Return (X, Y) of the center of cell containing provided text 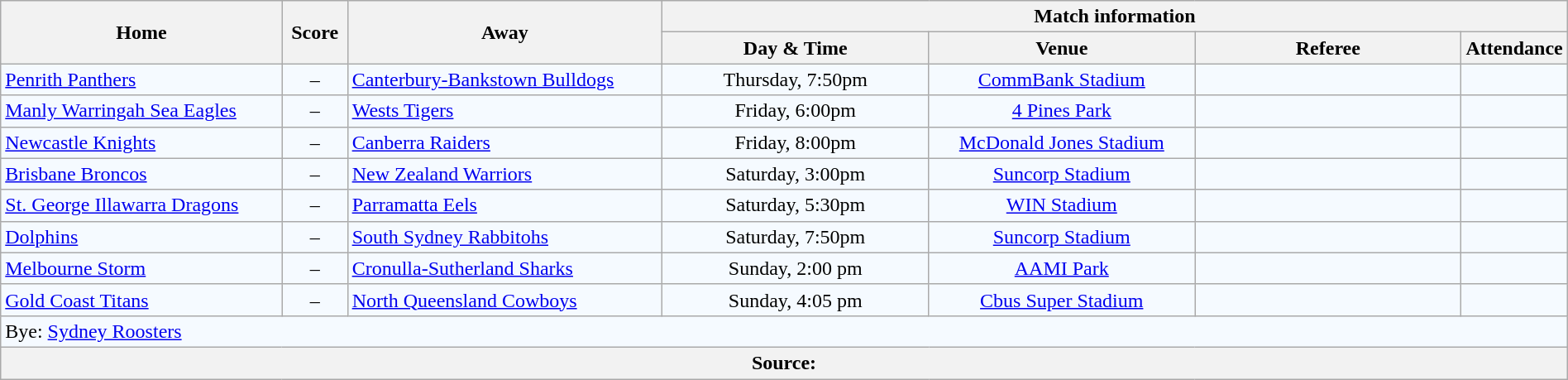
North Queensland Cowboys (504, 300)
Canterbury-Bankstown Bulldogs (504, 79)
Parramatta Eels (504, 205)
Sunday, 4:05 pm (796, 300)
Thursday, 7:50pm (796, 79)
St. George Illawarra Dragons (141, 205)
Attendance (1514, 48)
Friday, 8:00pm (796, 142)
Saturday, 3:00pm (796, 174)
Melbourne Storm (141, 268)
Dolphins (141, 237)
WIN Stadium (1062, 205)
South Sydney Rabbitohs (504, 237)
Day & Time (796, 48)
Venue (1062, 48)
Manly Warringah Sea Eagles (141, 111)
Newcastle Knights (141, 142)
Gold Coast Titans (141, 300)
Wests Tigers (504, 111)
Source: (784, 363)
Brisbane Broncos (141, 174)
Cronulla-Sutherland Sharks (504, 268)
New Zealand Warriors (504, 174)
Score (314, 32)
CommBank Stadium (1062, 79)
Bye: Sydney Roosters (784, 331)
Canberra Raiders (504, 142)
Sunday, 2:00 pm (796, 268)
Away (504, 32)
Saturday, 7:50pm (796, 237)
AAMI Park (1062, 268)
Home (141, 32)
McDonald Jones Stadium (1062, 142)
Saturday, 5:30pm (796, 205)
Cbus Super Stadium (1062, 300)
Referee (1328, 48)
Match information (1115, 17)
Friday, 6:00pm (796, 111)
Penrith Panthers (141, 79)
4 Pines Park (1062, 111)
